Pinpoint the cell where the given text exists, returning its [X, Y] midpoint coordinate. 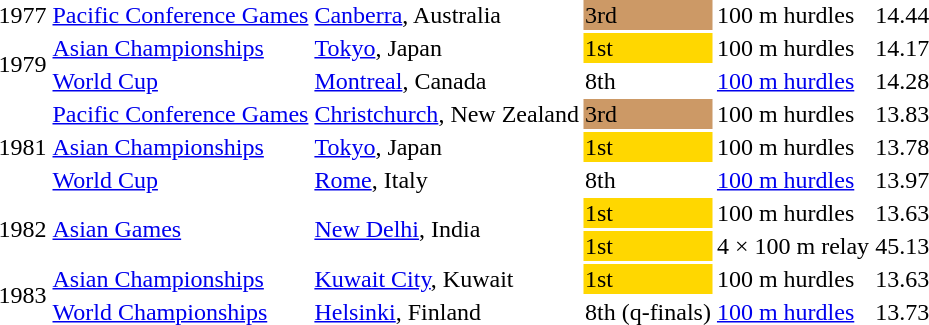
Montreal, Canada [447, 81]
Kuwait City, Kuwait [447, 279]
Canberra, Australia [447, 15]
Asian Games [180, 230]
4 × 100 m relay [792, 246]
New Delhi, India [447, 230]
Christchurch, New Zealand [447, 114]
Rome, Italy [447, 180]
